For the text-containing cell, return its midpoint in (X, Y) coordinate format. 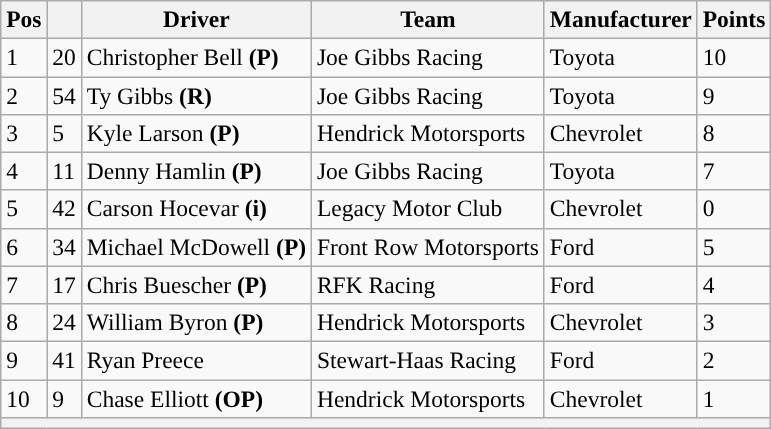
Legacy Motor Club (428, 209)
Christopher Bell (P) (196, 57)
William Byron (P) (196, 322)
RFK Racing (428, 285)
24 (64, 322)
Driver (196, 19)
Kyle Larson (P) (196, 133)
Manufacturer (620, 19)
Pos (24, 19)
42 (64, 209)
54 (64, 95)
Chris Buescher (P) (196, 285)
41 (64, 360)
34 (64, 247)
11 (64, 171)
Stewart-Haas Racing (428, 360)
Points (734, 19)
Michael McDowell (P) (196, 247)
20 (64, 57)
Ty Gibbs (R) (196, 95)
Carson Hocevar (i) (196, 209)
Chase Elliott (OP) (196, 398)
Front Row Motorsports (428, 247)
Denny Hamlin (P) (196, 171)
17 (64, 285)
Team (428, 19)
6 (24, 247)
0 (734, 209)
Ryan Preece (196, 360)
